Return [x, y] of the center of cell containing provided text 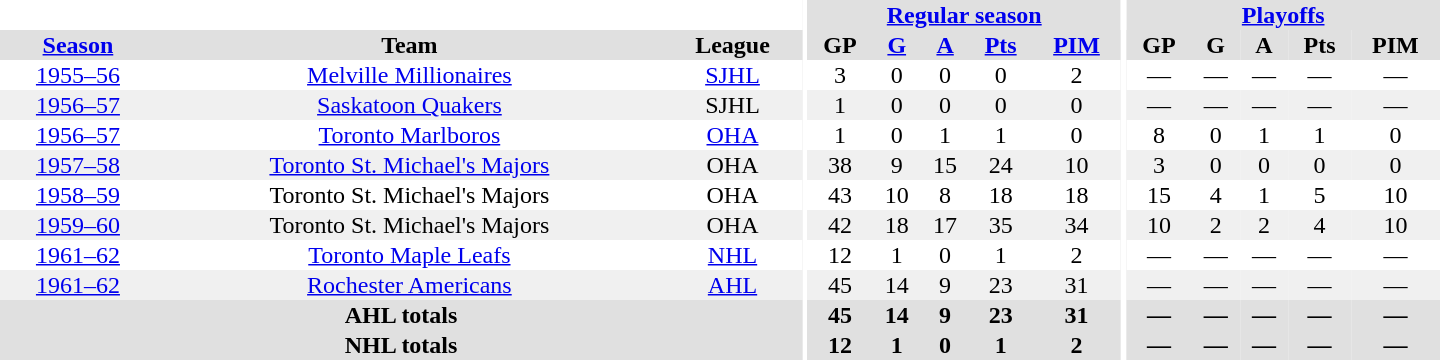
NHL totals [401, 345]
Team [410, 45]
Melville Millionaires [410, 75]
17 [945, 225]
1959–60 [78, 225]
1958–59 [78, 195]
Playoffs [1283, 15]
35 [1000, 225]
Season [78, 45]
League [732, 45]
24 [1000, 165]
1955–56 [78, 75]
NHL [732, 255]
AHL [732, 285]
43 [840, 195]
Toronto Maple Leafs [410, 255]
Toronto Marlboros [410, 135]
38 [840, 165]
Regular season [964, 15]
1957–58 [78, 165]
5 [1320, 195]
AHL totals [401, 315]
Saskatoon Quakers [410, 105]
34 [1076, 225]
42 [840, 225]
Rochester Americans [410, 285]
